For the text-containing cell, return its midpoint in (X, Y) coordinate format. 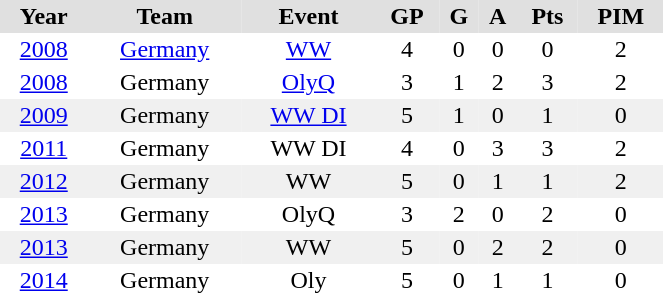
Year (44, 16)
A (498, 16)
G (459, 16)
Pts (548, 16)
2012 (44, 182)
2011 (44, 148)
Team (164, 16)
2009 (44, 116)
GP (407, 16)
Event (308, 16)
PIM (620, 16)
